For the text-containing cell, return its midpoint in (X, Y) coordinate format. 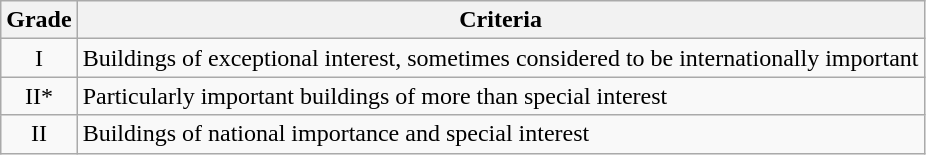
Buildings of national importance and special interest (500, 134)
Buildings of exceptional interest, sometimes considered to be internationally important (500, 58)
II (39, 134)
Grade (39, 20)
II* (39, 96)
Criteria (500, 20)
I (39, 58)
Particularly important buildings of more than special interest (500, 96)
